Locate the cell with the specified text and output its [x, y] center coordinate. 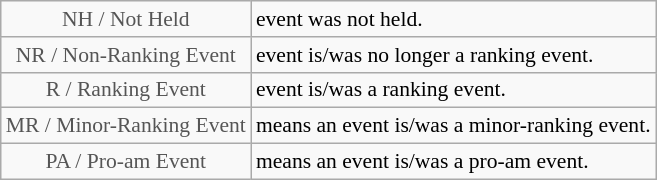
PA / Pro-am Event [126, 162]
means an event is/was a minor-ranking event. [454, 126]
NR / Non-Ranking Event [126, 55]
MR / Minor-Ranking Event [126, 126]
means an event is/was a pro-am event. [454, 162]
event is/was a ranking event. [454, 90]
event was not held. [454, 19]
event is/was no longer a ranking event. [454, 55]
R / Ranking Event [126, 90]
NH / Not Held [126, 19]
